Scan for the cell matching the given text and deliver its [X, Y] coordinate at center. 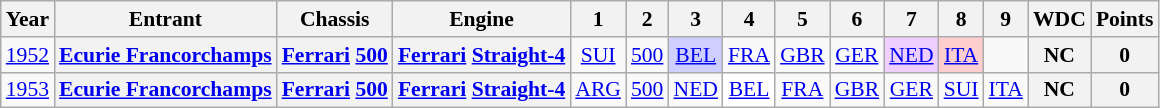
WDC [1060, 19]
7 [911, 19]
2 [648, 19]
Entrant [166, 19]
9 [1006, 19]
ARG [598, 90]
3 [695, 19]
Year [28, 19]
Points [1125, 19]
4 [749, 19]
1953 [28, 90]
Chassis [335, 19]
5 [802, 19]
Engine [482, 19]
6 [858, 19]
1 [598, 19]
1952 [28, 55]
8 [962, 19]
